Find where the given text appears and provide that cell's center as [X, Y] coordinate. 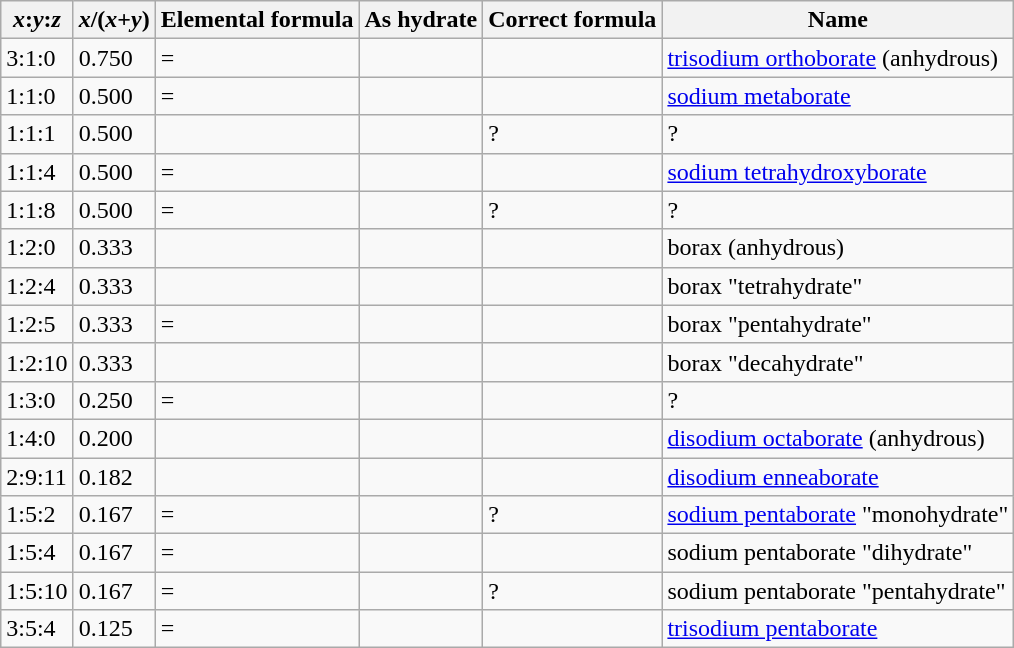
1:5:4 [37, 553]
As hydrate [421, 20]
trisodium pentaborate [838, 629]
x/(x+y) [114, 20]
sodium metaborate [838, 96]
Correct formula [572, 20]
1:2:5 [37, 324]
1:1:1 [37, 134]
trisodium orthoborate (anhydrous) [838, 58]
borax "pentahydrate" [838, 324]
1:1:8 [37, 210]
sodium pentaborate "dihydrate" [838, 553]
0.750 [114, 58]
1:2:0 [37, 248]
0.125 [114, 629]
disodium octaborate (anhydrous) [838, 438]
borax "tetrahydrate" [838, 286]
Elemental formula [257, 20]
x:y:z [37, 20]
1:1:0 [37, 96]
sodium pentaborate "monohydrate" [838, 515]
sodium tetrahydroxyborate [838, 172]
1:5:2 [37, 515]
3:1:0 [37, 58]
borax "decahydrate" [838, 362]
sodium pentaborate "pentahydrate" [838, 591]
1:3:0 [37, 400]
Name [838, 20]
3:5:4 [37, 629]
1:2:4 [37, 286]
0.200 [114, 438]
1:2:10 [37, 362]
2:9:11 [37, 477]
1:1:4 [37, 172]
borax (anhydrous) [838, 248]
0.250 [114, 400]
0.182 [114, 477]
1:5:10 [37, 591]
disodium enneaborate [838, 477]
1:4:0 [37, 438]
